Return (X, Y) of the center of cell containing provided text 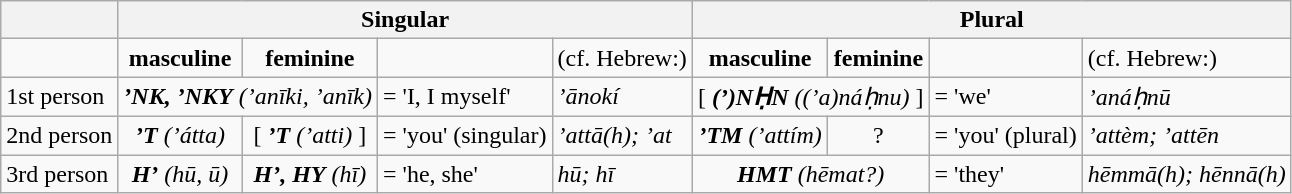
= 'you' (plural) (1006, 135)
Singular (406, 20)
2nd person (60, 135)
H’ (hū, ū) (180, 173)
1st person (60, 97)
HMT (hēmat?) (810, 173)
= 'we' (1006, 97)
3rd person (60, 173)
= 'I, I myself' (464, 97)
[ (’)NḤN ((’a)náḥnu) ] (810, 97)
’TM (’attím) (760, 135)
’ānokí (622, 97)
hēmmā(h); hēnnā(h) (1186, 173)
Plural (992, 20)
? (878, 135)
H’, HY (hī) (310, 173)
’anáḥnū (1186, 97)
’attèm; ’attēn (1186, 135)
[ ’T (’atti) ] (310, 135)
= 'you' (singular) (464, 135)
’T (’átta) (180, 135)
= 'they' (1006, 173)
hū; hī (622, 173)
’attā(h); ’at (622, 135)
’NK, ’NKY (’anīki, ’anīk) (248, 97)
= 'he, she' (464, 173)
